Extract the [x, y] coordinate from the center of the cell holding the provided text.  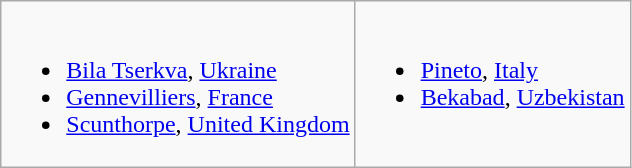
Pineto, Italy Bekabad, Uzbekistan [492, 84]
Bila Tserkva, Ukraine Gennevilliers, France Scunthorpe, United Kingdom [178, 84]
